Output the [X, Y] coordinate of the center of the cell containing the given text.  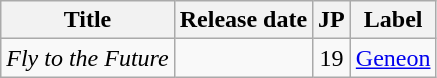
Geneon [393, 58]
JP [332, 20]
Fly to the Future [88, 58]
Title [88, 20]
19 [332, 58]
Release date [243, 20]
Label [393, 20]
